Scan for the cell matching the given text and deliver its (X, Y) coordinate at center. 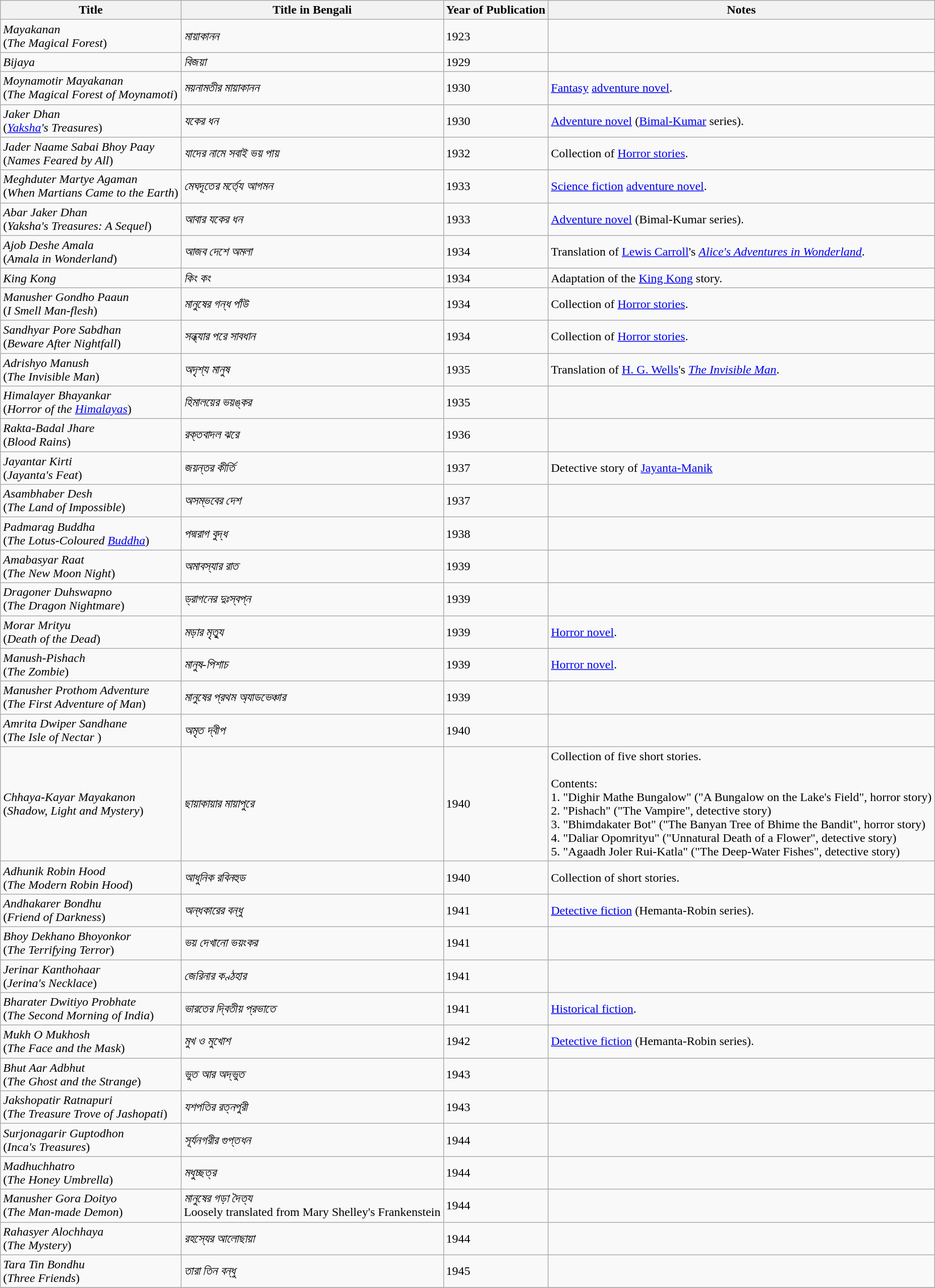
বিজয়া (312, 62)
Manusher Prothom Adventure(The First Adventure of Man) (91, 698)
Historical fiction. (741, 1009)
Translation of Lewis Carroll's Alice's Adventures in Wonderland. (741, 252)
Mukh O Mukhosh(The Face and the Mask) (91, 1041)
Manush-Pishach(The Zombie) (91, 664)
কিং কং (312, 278)
Amrita Dwiper Sandhane(The Isle of Nectar ) (91, 730)
Adaptation of the King Kong story. (741, 278)
Rakta-Badal Jhare(Blood Rains) (91, 436)
Bhoy Dekhano Bhoyonkor(The Terrifying Terror) (91, 943)
অন্ধকারের বন্ধু (312, 910)
Madhuchhatro(The Honey Umbrella) (91, 1173)
Moynamotir Mayakanan(The Magical Forest of Moynamoti) (91, 88)
Sandhyar Pore Sabdhan(Beware After Nightfall) (91, 337)
Bijaya (91, 62)
Ajob Deshe Amala(Amala in Wonderland) (91, 252)
যাদের নামে সবাই ভয় পায় (312, 153)
রহস্যের আলোছায়া (312, 1238)
অমৃত দ্বীপ (312, 730)
হিমালয়ের ভয়ঙ্কর (312, 402)
1936 (496, 436)
মুখ ও মুখোশ (312, 1041)
ময়নামতীর মায়াকানন (312, 88)
মানুষ-পিশাচ (312, 664)
আজব দেশে অমলা (312, 252)
অদৃশ্য মানুষ (312, 369)
Science fiction adventure novel. (741, 187)
মায়াকানন (312, 36)
Jaker Dhan(Yaksha's Treasures) (91, 121)
1932 (496, 153)
Translation of H. G. Wells's The Invisible Man. (741, 369)
Himalayer Bhayankar(Horror of the Himalayas) (91, 402)
আবার যকের ধন (312, 219)
Jakshopatir Ratnapuri(The Treasure Trove of Jashopati) (91, 1107)
Fantasy adventure novel. (741, 88)
Collection of short stories. (741, 877)
1938 (496, 533)
মড়ার মৃত্যু (312, 632)
মানুষের গড়া দৈত্যLoosely translated from Mary Shelley's Frankenstein (312, 1206)
Asambhaber Desh(The Land of Impossible) (91, 501)
ভুত আর অদ্ভুত (312, 1075)
মানুষের প্রথম অ্যাডভেঞ্চার (312, 698)
Year of Publication (496, 10)
Title in Bengali (312, 10)
Manusher Gondho Paaun(I Smell Man-flesh) (91, 303)
Chhaya-Kayar Mayakanon(Shadow, Light and Mystery) (91, 804)
Abar Jaker Dhan(Yaksha's Treasures: A Sequel) (91, 219)
সূর্যনগরীর গুপ্তধন (312, 1140)
মানুষের গন্ধ পাঁউ (312, 303)
1923 (496, 36)
Meghduter Martye Agaman(When Martians Came to the Earth) (91, 187)
Manusher Gora Doityo(The Man-made Demon) (91, 1206)
Jerinar Kanthohaar(Jerina's Necklace) (91, 976)
Notes (741, 10)
ছায়াকায়ার মায়াপুরে (312, 804)
Surjonagarir Guptodhon(Inca's Treasures) (91, 1140)
1945 (496, 1271)
জেরিনার কণ্ঠহার (312, 976)
Andhakarer Bondhu(Friend of Darkness) (91, 910)
Amabasyar Raat(The New Moon Night) (91, 567)
Bharater Dwitiyo Probhate(The Second Morning of India) (91, 1009)
ড্রাগনের দুঃস্বপ্ন (312, 599)
মধুচ্ছত্র (312, 1173)
Detective story of Jayanta-Manik (741, 468)
Mayakanan(The Magical Forest) (91, 36)
ভয় দেখানো ভয়ংকর (312, 943)
Bhut Aar Adbhut(The Ghost and the Strange) (91, 1075)
যকের ধন (312, 121)
সন্ধ্যার পরে সাবধান (312, 337)
Adhunik Robin Hood(The Modern Robin Hood) (91, 877)
আধুনিক রবিনহুড (312, 877)
Padmarag Buddha(The Lotus-Coloured Buddha) (91, 533)
Jayantar Kirti(Jayanta's Feat) (91, 468)
Jader Naame Sabai Bhoy Paay(Names Feared by All) (91, 153)
অমাবস্যার রাত (312, 567)
তারা তিন বন্ধু (312, 1271)
Morar Mrityu(Death of the Dead) (91, 632)
অসম্ভবের দেশ (312, 501)
জয়ন্তর কীর্তি (312, 468)
1929 (496, 62)
Adrishyo Manush(The Invisible Man) (91, 369)
ভারতের দ্বিতীয় প্রভাতে (312, 1009)
মেঘদূতের মর্ত্যে আগমন (312, 187)
পদ্মরাগ বুদ্ধ (312, 533)
Rahasyer Alochhaya(The Mystery) (91, 1238)
Dragoner Duhswapno(The Dragon Nightmare) (91, 599)
রক্তবাদল ঝরে (312, 436)
King Kong (91, 278)
Tara Tin Bondhu(Three Friends) (91, 1271)
যশপতির রত্নপুরী (312, 1107)
Title (91, 10)
1942 (496, 1041)
